Extract the [x, y] coordinate from the center of the cell holding the provided text.  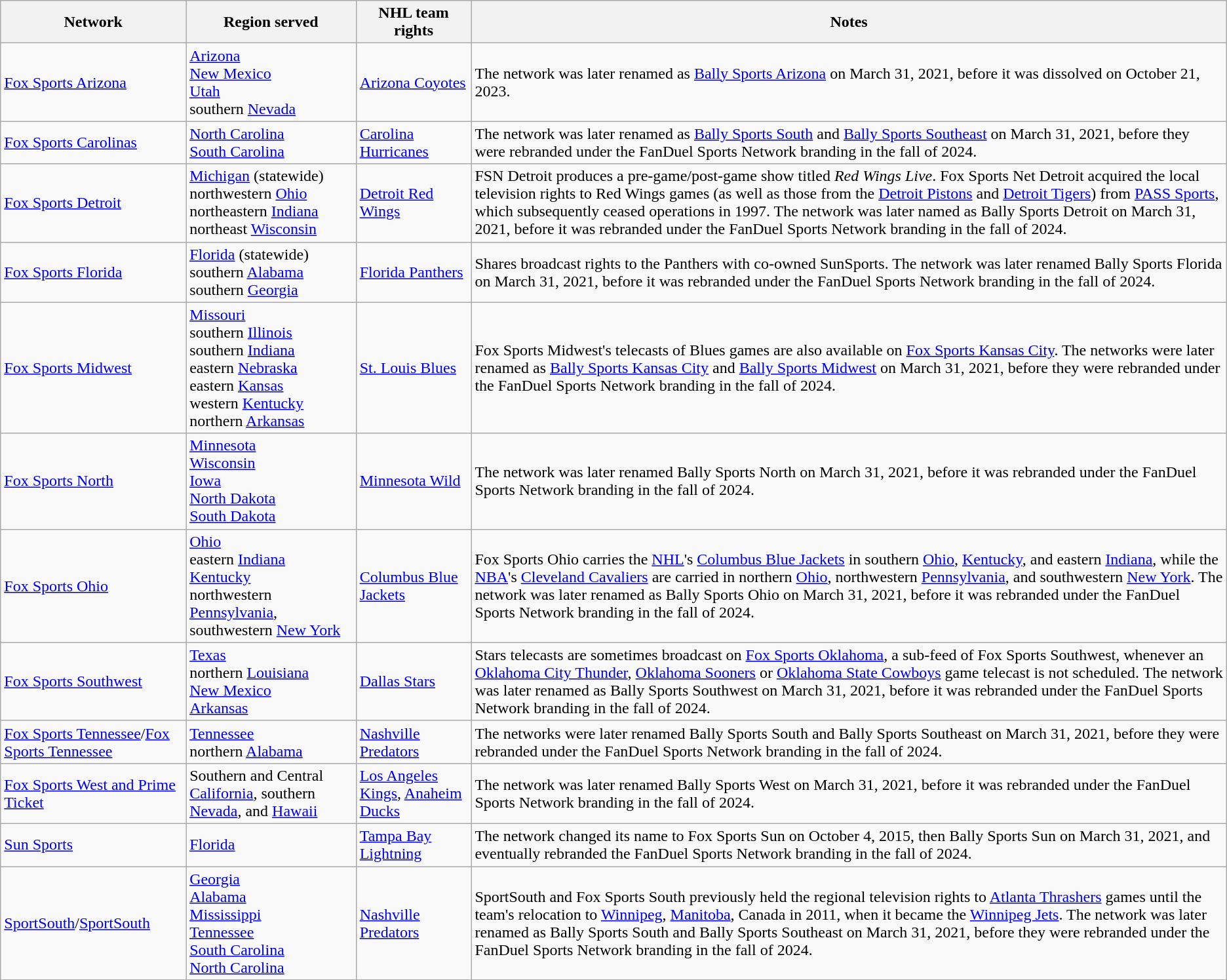
Southern and Central California, southern Nevada, and Hawaii [271, 793]
Fox Sports Carolinas [93, 143]
Fox Sports Midwest [93, 368]
Tampa Bay Lightning [414, 844]
Arizona Coyotes [414, 83]
Fox Sports Ohio [93, 586]
St. Louis Blues [414, 368]
Florida (statewide)southern Alabamasouthern Georgia [271, 272]
Fox Sports Arizona [93, 83]
Fox Sports North [93, 481]
Tennesseenorthern Alabama [271, 742]
Missourisouthern Illinoissouthern Indianaeastern Nebraskaeastern Kansaswestern Kentuckynorthern Arkansas [271, 368]
ArizonaNew MexicoUtahsouthern Nevada [271, 83]
Florida Panthers [414, 272]
Fox Sports Detroit [93, 203]
Minnesota Wild [414, 481]
Detroit Red Wings [414, 203]
Network [93, 22]
Fox Sports West and Prime Ticket [93, 793]
GeorgiaAlabamaMississippiTennesseeSouth CarolinaNorth Carolina [271, 923]
Michigan (statewide)northwestern Ohionortheastern Indiananortheast Wisconsin [271, 203]
Fox Sports Tennessee/Fox Sports Tennessee [93, 742]
Columbus Blue Jackets [414, 586]
NHL team rights [414, 22]
SportSouth/SportSouth [93, 923]
Los Angeles Kings, Anaheim Ducks [414, 793]
MinnesotaWisconsinIowaNorth DakotaSouth Dakota [271, 481]
Florida [271, 844]
North CarolinaSouth Carolina [271, 143]
Carolina Hurricanes [414, 143]
Fox Sports Florida [93, 272]
Sun Sports [93, 844]
Ohioeastern IndianaKentuckynorthwestern Pennsylvania, southwestern New York [271, 586]
The network was later renamed as Bally Sports Arizona on March 31, 2021, before it was dissolved on October 21, 2023. [849, 83]
Fox Sports Southwest [93, 682]
Notes [849, 22]
Dallas Stars [414, 682]
Texasnorthern LouisianaNew MexicoArkansas [271, 682]
Region served [271, 22]
